Detect which cell encompasses the target text, then output its (X, Y) center coordinate. 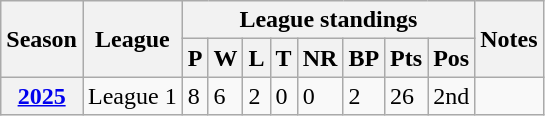
2nd (452, 96)
League standings (328, 20)
W (226, 58)
26 (406, 96)
2025 (42, 96)
BP (364, 58)
League (132, 39)
8 (195, 96)
6 (226, 96)
Pos (452, 58)
L (256, 58)
P (195, 58)
T (284, 58)
Season (42, 39)
Notes (509, 39)
League 1 (132, 96)
NR (320, 58)
Pts (406, 58)
